Scan for the cell matching the given text and deliver its (X, Y) coordinate at center. 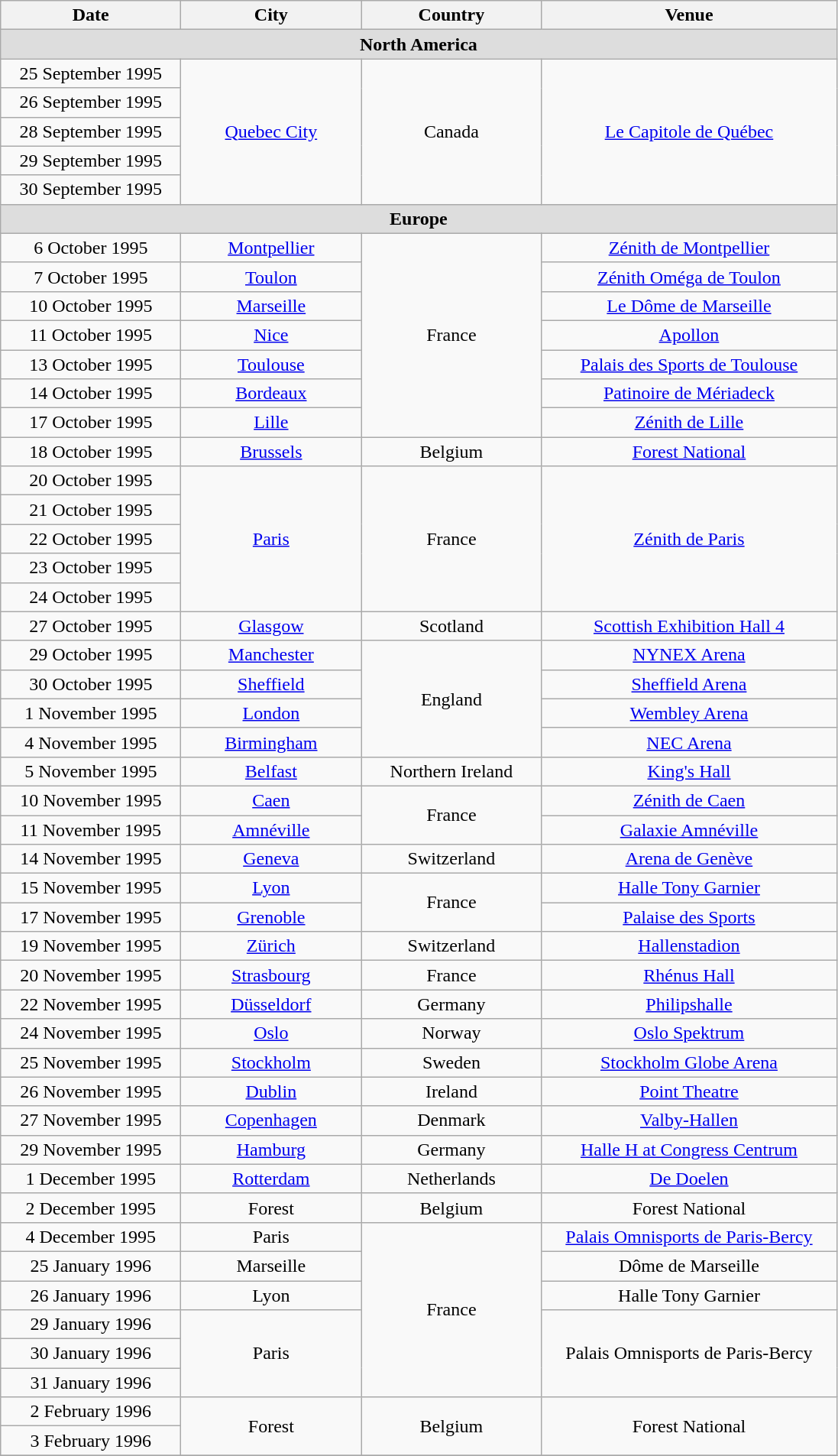
Sheffield Arena (689, 684)
Strasbourg (271, 975)
King's Hall (689, 771)
31 January 1996 (91, 1383)
27 October 1995 (91, 626)
Palais des Sports de Toulouse (689, 365)
Le Dôme de Marseille (689, 306)
28 September 1995 (91, 131)
Belfast (271, 771)
Birmingham (271, 742)
30 September 1995 (91, 190)
Norway (451, 1033)
Copenhagen (271, 1120)
Sheffield (271, 684)
25 January 1996 (91, 1266)
19 November 1995 (91, 946)
17 October 1995 (91, 423)
Valby-Hallen (689, 1120)
24 November 1995 (91, 1033)
26 November 1995 (91, 1091)
Northern Ireland (451, 771)
Europe (419, 219)
Hamburg (271, 1150)
Montpellier (271, 248)
Lille (271, 423)
Ireland (451, 1091)
Nice (271, 335)
Wembley Arena (689, 713)
Stockholm Globe Arena (689, 1062)
Zénith de Lille (689, 423)
10 October 1995 (91, 306)
London (271, 713)
Rhénus Hall (689, 975)
Quebec City (271, 131)
Zénith de Caen (689, 800)
Scotland (451, 626)
29 October 1995 (91, 655)
6 October 1995 (91, 248)
17 November 1995 (91, 917)
Brussels (271, 452)
7 October 1995 (91, 277)
1 December 1995 (91, 1179)
England (451, 699)
27 November 1995 (91, 1120)
20 November 1995 (91, 975)
Denmark (451, 1120)
Halle H at Congress Centrum (689, 1150)
Apollon (689, 335)
11 October 1995 (91, 335)
De Doelen (689, 1179)
Geneva (271, 859)
4 December 1995 (91, 1237)
Date (91, 15)
29 November 1995 (91, 1150)
23 October 1995 (91, 568)
1 November 1995 (91, 713)
Düsseldorf (271, 1004)
29 September 1995 (91, 161)
22 November 1995 (91, 1004)
30 January 1996 (91, 1354)
Stockholm (271, 1062)
29 January 1996 (91, 1325)
Zénith de Montpellier (689, 248)
5 November 1995 (91, 771)
Zénith de Paris (689, 539)
City (271, 15)
2 February 1996 (91, 1412)
15 November 1995 (91, 888)
4 November 1995 (91, 742)
22 October 1995 (91, 539)
Scottish Exhibition Hall 4 (689, 626)
20 October 1995 (91, 481)
Galaxie Amnéville (689, 829)
Caen (271, 800)
13 October 1995 (91, 365)
Netherlands (451, 1179)
NYNEX Arena (689, 655)
Arena de Genève (689, 859)
10 November 1995 (91, 800)
Grenoble (271, 917)
21 October 1995 (91, 510)
14 October 1995 (91, 394)
30 October 1995 (91, 684)
North America (419, 44)
Glasgow (271, 626)
24 October 1995 (91, 597)
Oslo (271, 1033)
Hallenstadion (689, 946)
Rotterdam (271, 1179)
Canada (451, 131)
Philipshalle (689, 1004)
Toulouse (271, 365)
Palaise des Sports (689, 917)
Dôme de Marseille (689, 1266)
Venue (689, 15)
Le Capitole de Québec (689, 131)
Oslo Spektrum (689, 1033)
Toulon (271, 277)
Point Theatre (689, 1091)
Zénith Oméga de Toulon (689, 277)
Sweden (451, 1062)
Dublin (271, 1091)
Manchester (271, 655)
25 November 1995 (91, 1062)
Country (451, 15)
26 January 1996 (91, 1295)
25 September 1995 (91, 73)
Amnéville (271, 829)
NEC Arena (689, 742)
26 September 1995 (91, 102)
Bordeaux (271, 394)
18 October 1995 (91, 452)
Zürich (271, 946)
14 November 1995 (91, 859)
Patinoire de Mériadeck (689, 394)
3 February 1996 (91, 1441)
2 December 1995 (91, 1208)
11 November 1995 (91, 829)
